Output the [X, Y] coordinate of the center of the cell containing the given text.  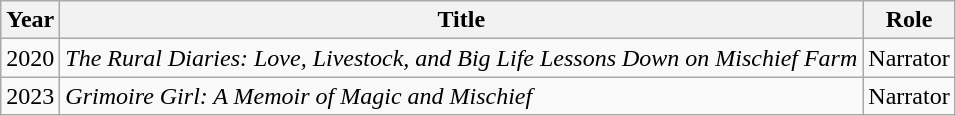
Grimoire Girl: A Memoir of Magic and Mischief [462, 96]
2023 [30, 96]
The Rural Diaries: Love, Livestock, and Big Life Lessons Down on Mischief Farm [462, 58]
2020 [30, 58]
Year [30, 20]
Role [909, 20]
Title [462, 20]
